Identify which cell holds the provided text, then report its (x, y) central coordinate. 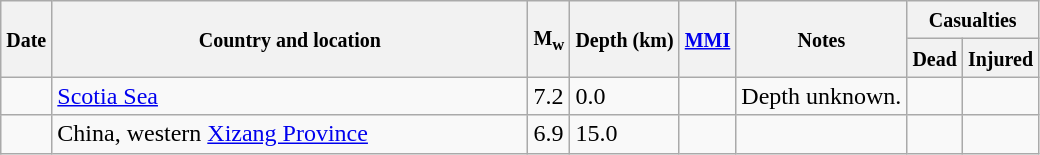
Mw (549, 39)
6.9 (549, 134)
7.2 (549, 96)
Dead (935, 58)
15.0 (624, 134)
MMI (708, 39)
Notes (822, 39)
Injured (1000, 58)
Date (26, 39)
China, western Xizang Province (290, 134)
Scotia Sea (290, 96)
0.0 (624, 96)
Country and location (290, 39)
Casualties (973, 20)
Depth unknown. (822, 96)
Depth (km) (624, 39)
